Capture the cell that displays the provided text and extract its (x, y) central coordinate. 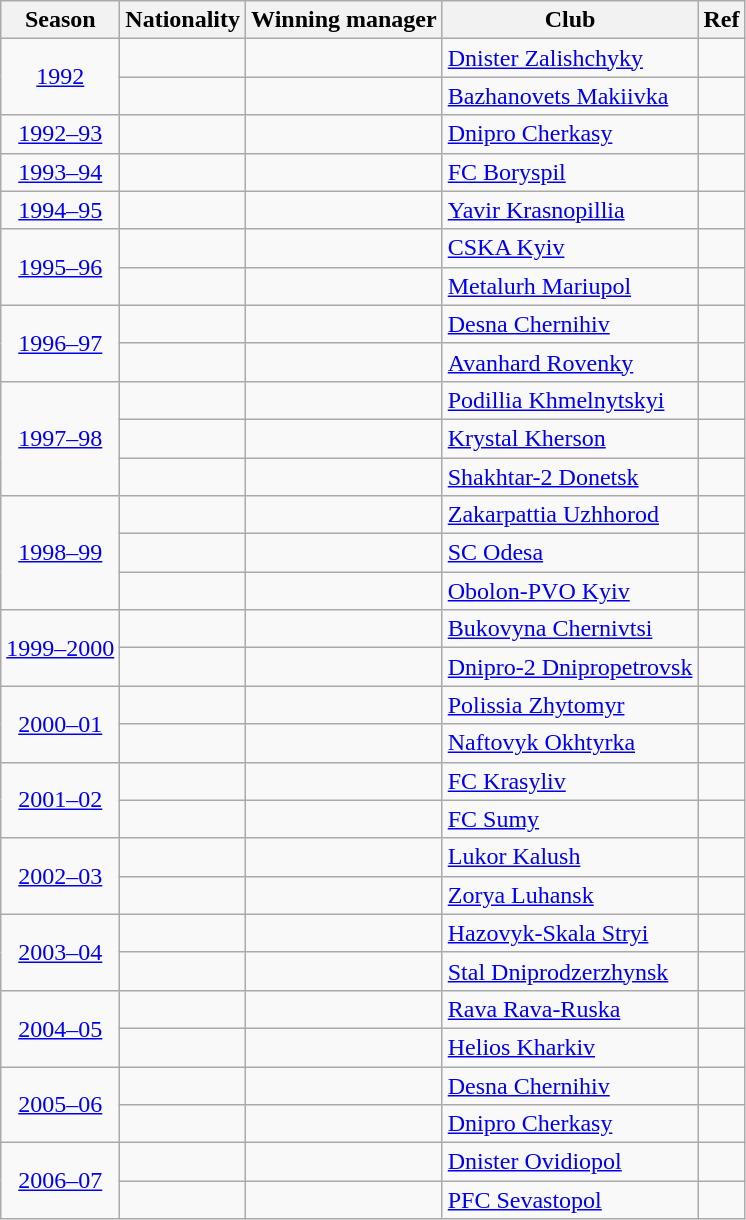
Avanhard Rovenky (570, 362)
1993–94 (60, 172)
CSKA Kyiv (570, 248)
Dnipro-2 Dnipropetrovsk (570, 667)
Shakhtar-2 Donetsk (570, 477)
Helios Kharkiv (570, 1047)
Bukovyna Chernivtsi (570, 629)
Metalurh Mariupol (570, 286)
1992 (60, 77)
FC Boryspil (570, 172)
1995–96 (60, 267)
Winning manager (344, 20)
Bazhanovets Makiivka (570, 96)
Zorya Luhansk (570, 895)
Hazovyk-Skala Stryi (570, 933)
Season (60, 20)
Polissia Zhytomyr (570, 705)
Ref (722, 20)
FC Krasyliv (570, 781)
Podillia Khmelnytskyi (570, 400)
2002–03 (60, 876)
Stal Dniprodzerzhynsk (570, 971)
1997–98 (60, 438)
2005–06 (60, 1104)
2004–05 (60, 1028)
Obolon-PVO Kyiv (570, 591)
Krystal Kherson (570, 438)
2000–01 (60, 724)
PFC Sevastopol (570, 1200)
1996–97 (60, 343)
Zakarpattia Uzhhorod (570, 515)
1994–95 (60, 210)
Dnister Ovidiopol (570, 1162)
1992–93 (60, 134)
Club (570, 20)
2006–07 (60, 1181)
2001–02 (60, 800)
FC Sumy (570, 819)
1998–99 (60, 553)
Yavir Krasnopillia (570, 210)
Naftovyk Okhtyrka (570, 743)
Nationality (183, 20)
Dnister Zalishchyky (570, 58)
SC Odesa (570, 553)
Lukor Kalush (570, 857)
2003–04 (60, 952)
Rava Rava-Ruska (570, 1009)
1999–2000 (60, 648)
